Scan for the cell matching the given text and deliver its [X, Y] coordinate at center. 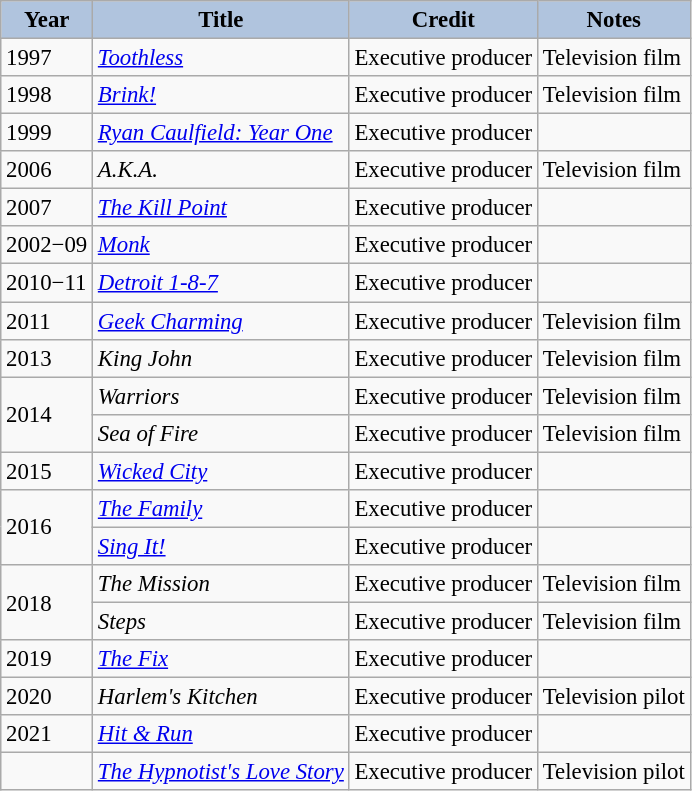
1999 [47, 133]
The Mission [222, 584]
2002−09 [47, 245]
2019 [47, 659]
Sing It! [222, 546]
The Kill Point [222, 208]
2010−11 [47, 283]
Steps [222, 621]
2007 [47, 208]
Title [222, 20]
The Fix [222, 659]
The Family [222, 509]
Geek Charming [222, 321]
1998 [47, 95]
Hit & Run [222, 734]
2006 [47, 170]
1997 [47, 58]
2020 [47, 697]
Toothless [222, 58]
2021 [47, 734]
Harlem's Kitchen [222, 697]
2011 [47, 321]
2015 [47, 471]
Warriors [222, 396]
2016 [47, 528]
2013 [47, 358]
Year [47, 20]
The Hypnotist's Love Story [222, 772]
Ryan Caulfield: Year One [222, 133]
Brink! [222, 95]
A.K.A. [222, 170]
2014 [47, 414]
Monk [222, 245]
Wicked City [222, 471]
King John [222, 358]
Credit [443, 20]
Detroit 1-8-7 [222, 283]
Sea of Fire [222, 433]
2018 [47, 602]
Notes [614, 20]
